Output the (X, Y) coordinate of the center of the cell containing the given text.  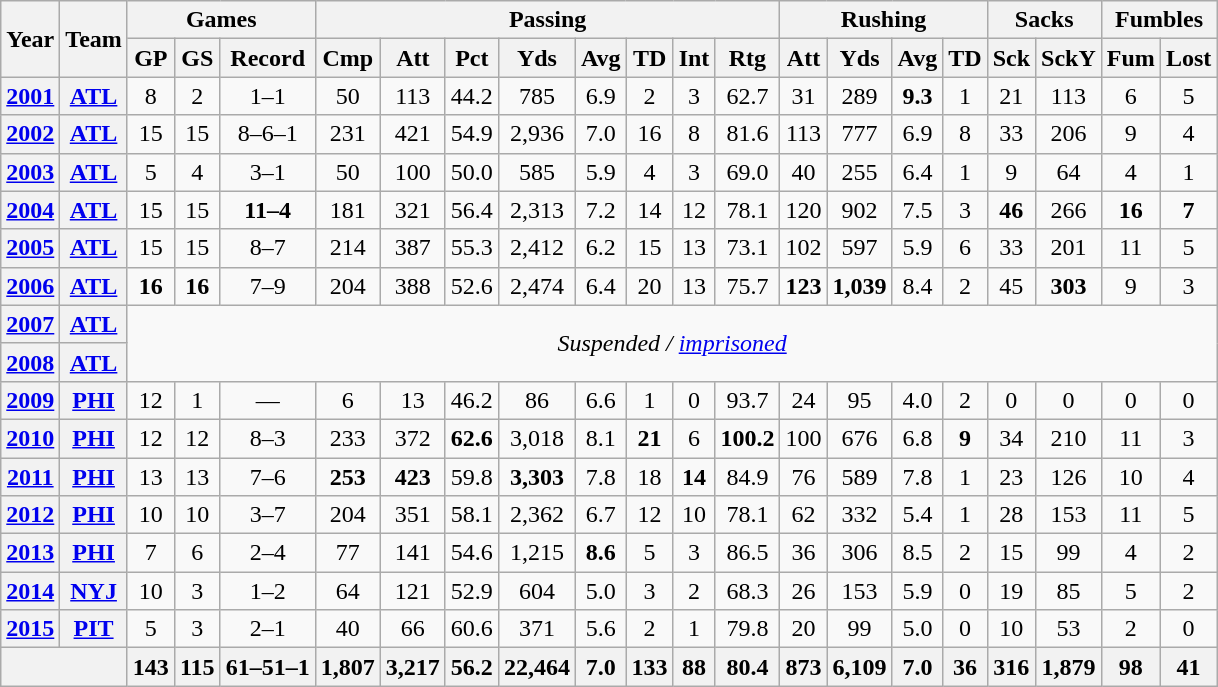
55.3 (472, 248)
26 (804, 591)
604 (536, 591)
98 (1130, 667)
2–4 (268, 553)
115 (197, 667)
102 (804, 248)
423 (412, 477)
86 (536, 400)
34 (1011, 438)
306 (860, 553)
18 (650, 477)
2009 (30, 400)
3–7 (268, 515)
3–1 (268, 172)
2015 (30, 629)
Int (694, 58)
6.8 (918, 438)
76 (804, 477)
2014 (30, 591)
8.6 (600, 553)
133 (650, 667)
24 (804, 400)
372 (412, 438)
100.2 (748, 438)
351 (412, 515)
266 (1069, 210)
46.2 (472, 400)
902 (860, 210)
233 (348, 438)
23 (1011, 477)
388 (412, 286)
86.5 (748, 553)
Cmp (348, 58)
8.1 (600, 438)
2001 (30, 96)
Sacks (1044, 20)
69.0 (748, 172)
GP (150, 58)
— (268, 400)
81.6 (748, 134)
22,464 (536, 667)
56.2 (472, 667)
54.6 (472, 553)
SckY (1069, 58)
52.6 (472, 286)
44.2 (472, 96)
79.8 (748, 629)
GS (197, 58)
7.2 (600, 210)
785 (536, 96)
61–51–1 (268, 667)
8.5 (918, 553)
2002 (30, 134)
NYJ (94, 591)
28 (1011, 515)
93.7 (748, 400)
Pct (472, 58)
52.9 (472, 591)
Rtg (748, 58)
255 (860, 172)
2,412 (536, 248)
53 (1069, 629)
201 (1069, 248)
2012 (30, 515)
PIT (94, 629)
421 (412, 134)
75.7 (748, 286)
68.3 (748, 591)
2008 (30, 362)
Team (94, 39)
95 (860, 400)
77 (348, 553)
2005 (30, 248)
1,215 (536, 553)
50.0 (472, 172)
9.3 (918, 96)
143 (150, 667)
873 (804, 667)
41 (1188, 667)
60.6 (472, 629)
214 (348, 248)
2011 (30, 477)
181 (348, 210)
45 (1011, 286)
597 (860, 248)
Games (221, 20)
585 (536, 172)
121 (412, 591)
Rushing (884, 20)
303 (1069, 286)
Suspended / imprisoned (672, 343)
88 (694, 667)
289 (860, 96)
253 (348, 477)
5.4 (918, 515)
84.9 (748, 477)
62.7 (748, 96)
2007 (30, 324)
66 (412, 629)
206 (1069, 134)
62 (804, 515)
80.4 (748, 667)
Passing (548, 20)
676 (860, 438)
19 (1011, 591)
Sck (1011, 58)
3,018 (536, 438)
5.6 (600, 629)
8–6–1 (268, 134)
332 (860, 515)
Year (30, 39)
2,936 (536, 134)
2,474 (536, 286)
11–4 (268, 210)
2010 (30, 438)
387 (412, 248)
123 (804, 286)
141 (412, 553)
1,039 (860, 286)
Fumbles (1158, 20)
6.7 (600, 515)
62.6 (472, 438)
321 (412, 210)
8–3 (268, 438)
2,362 (536, 515)
1–2 (268, 591)
2006 (30, 286)
6.2 (600, 248)
85 (1069, 591)
46 (1011, 210)
1,879 (1069, 667)
589 (860, 477)
31 (804, 96)
7–6 (268, 477)
777 (860, 134)
1,807 (348, 667)
2004 (30, 210)
56.4 (472, 210)
120 (804, 210)
Record (268, 58)
2003 (30, 172)
1–1 (268, 96)
2,313 (536, 210)
316 (1011, 667)
73.1 (748, 248)
126 (1069, 477)
6.6 (600, 400)
231 (348, 134)
7–9 (268, 286)
54.9 (472, 134)
2013 (30, 553)
2–1 (268, 629)
Lost (1188, 58)
7.5 (918, 210)
59.8 (472, 477)
Fum (1130, 58)
4.0 (918, 400)
58.1 (472, 515)
3,217 (412, 667)
6,109 (860, 667)
8–7 (268, 248)
3,303 (536, 477)
210 (1069, 438)
8.4 (918, 286)
371 (536, 629)
